Extract the [x, y] coordinate from the center of the cell holding the provided text.  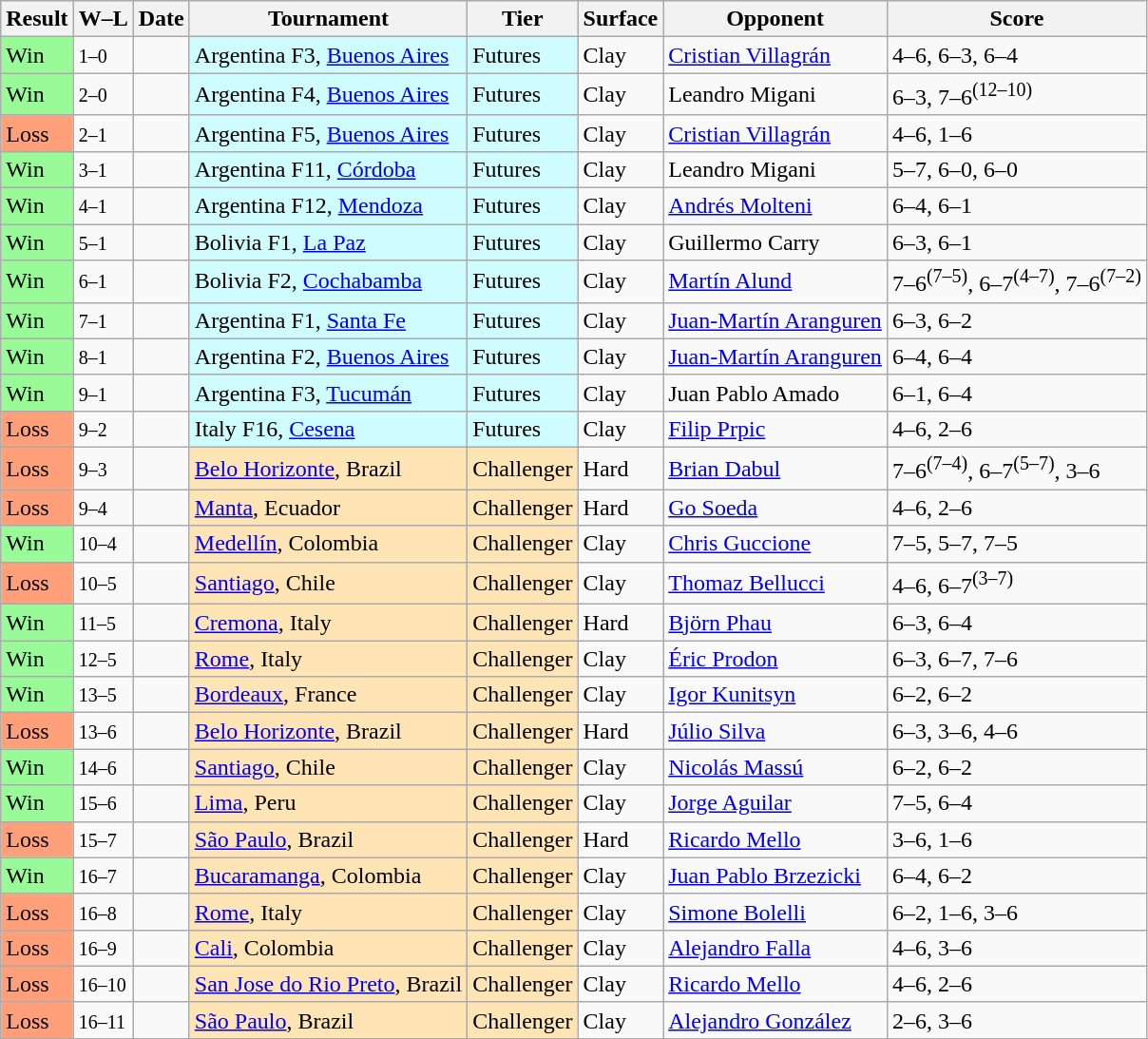
6–3, 6–4 [1017, 623]
8–1 [103, 356]
6–3, 6–7, 7–6 [1017, 659]
9–4 [103, 508]
16–9 [103, 948]
Medellín, Colombia [328, 544]
1–0 [103, 55]
Jorge Aguilar [775, 803]
Bucaramanga, Colombia [328, 875]
Brian Dabul [775, 468]
6–3, 6–1 [1017, 242]
2–0 [103, 95]
2–6, 3–6 [1017, 1020]
14–6 [103, 767]
13–5 [103, 695]
Alejandro González [775, 1020]
3–6, 1–6 [1017, 839]
Lima, Peru [328, 803]
Martín Alund [775, 281]
6–4, 6–2 [1017, 875]
Argentina F1, Santa Fe [328, 320]
Manta, Ecuador [328, 508]
Júlio Silva [775, 731]
6–3, 7–6(12–10) [1017, 95]
4–6, 6–7(3–7) [1017, 584]
6–4, 6–4 [1017, 356]
Italy F16, Cesena [328, 429]
Bordeaux, France [328, 695]
Argentina F4, Buenos Aires [328, 95]
Argentina F3, Tucumán [328, 393]
6–1, 6–4 [1017, 393]
10–5 [103, 584]
Bolivia F1, La Paz [328, 242]
2–1 [103, 133]
16–10 [103, 984]
6–3, 6–2 [1017, 320]
7–5, 5–7, 7–5 [1017, 544]
Argentina F11, Córdoba [328, 169]
Chris Guccione [775, 544]
Éric Prodon [775, 659]
12–5 [103, 659]
16–11 [103, 1020]
Argentina F3, Buenos Aires [328, 55]
W–L [103, 19]
13–6 [103, 731]
7–6(7–5), 6–7(4–7), 7–6(7–2) [1017, 281]
Argentina F2, Buenos Aires [328, 356]
9–1 [103, 393]
Tier [523, 19]
Guillermo Carry [775, 242]
Thomaz Bellucci [775, 584]
Date [162, 19]
6–2, 1–6, 3–6 [1017, 912]
Filip Prpic [775, 429]
15–6 [103, 803]
Surface [621, 19]
6–3, 3–6, 4–6 [1017, 731]
11–5 [103, 623]
10–4 [103, 544]
9–2 [103, 429]
Go Soeda [775, 508]
Bolivia F2, Cochabamba [328, 281]
9–3 [103, 468]
4–6, 1–6 [1017, 133]
Simone Bolelli [775, 912]
Björn Phau [775, 623]
Alejandro Falla [775, 948]
4–1 [103, 206]
4–6, 6–3, 6–4 [1017, 55]
Juan Pablo Amado [775, 393]
Tournament [328, 19]
Igor Kunitsyn [775, 695]
7–1 [103, 320]
Juan Pablo Brzezicki [775, 875]
5–7, 6–0, 6–0 [1017, 169]
4–6, 3–6 [1017, 948]
Cali, Colombia [328, 948]
6–1 [103, 281]
Argentina F12, Mendoza [328, 206]
6–4, 6–1 [1017, 206]
5–1 [103, 242]
Opponent [775, 19]
Argentina F5, Buenos Aires [328, 133]
Nicolás Massú [775, 767]
7–6(7–4), 6–7(5–7), 3–6 [1017, 468]
16–7 [103, 875]
16–8 [103, 912]
San Jose do Rio Preto, Brazil [328, 984]
Score [1017, 19]
7–5, 6–4 [1017, 803]
Cremona, Italy [328, 623]
15–7 [103, 839]
3–1 [103, 169]
Andrés Molteni [775, 206]
Result [37, 19]
